Identify which cell holds the provided text, then report its (X, Y) central coordinate. 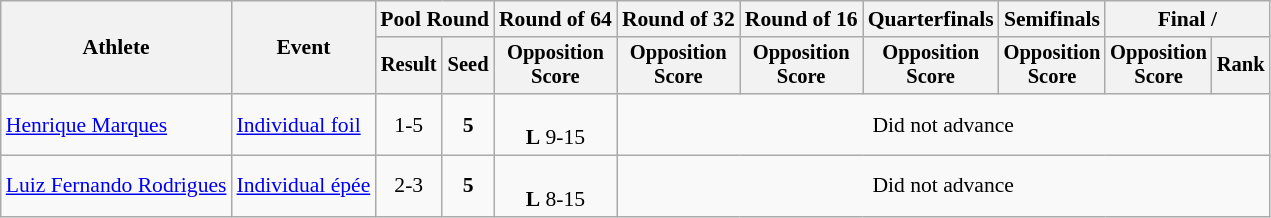
L 9-15 (556, 124)
Individual foil (303, 124)
Pool Round (434, 19)
Event (303, 48)
Individual épée (303, 186)
Round of 32 (678, 19)
Round of 16 (802, 19)
Semifinals (1052, 19)
Final / (1187, 19)
Seed (468, 66)
Rank (1241, 66)
L 8-15 (556, 186)
Result (408, 66)
Luiz Fernando Rodrigues (116, 186)
2-3 (408, 186)
1-5 (408, 124)
Round of 64 (556, 19)
Athlete (116, 48)
Quarterfinals (931, 19)
Henrique Marques (116, 124)
